Determine the (x, y) coordinate at the center of the cell enclosing the given text.  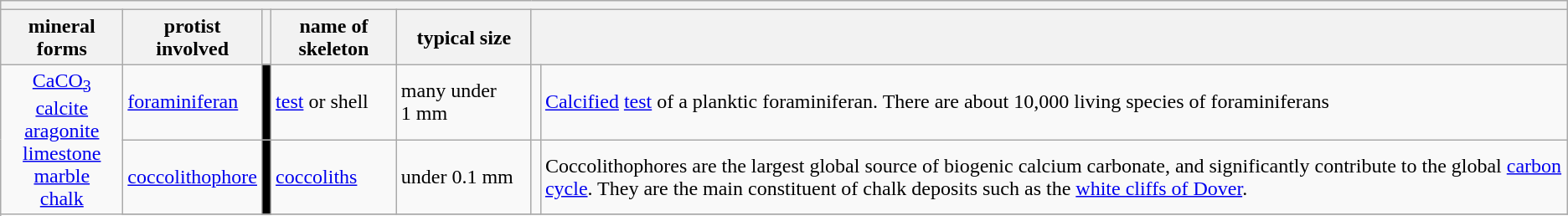
many under 1 mm (464, 102)
typical size (464, 37)
coccolithophore (193, 177)
Calcified test of a planktic foraminiferan. There are about 10,000 living species of foraminiferans (1054, 102)
test or shell (334, 102)
CaCO3calcitearagonitelimestonemarblechalk (62, 139)
protistinvolved (193, 37)
mineralforms (62, 37)
under 0.1 mm (464, 177)
foraminiferan (193, 102)
coccoliths (334, 177)
name of skeleton (334, 37)
